For the text-containing cell, return its midpoint in (x, y) coordinate format. 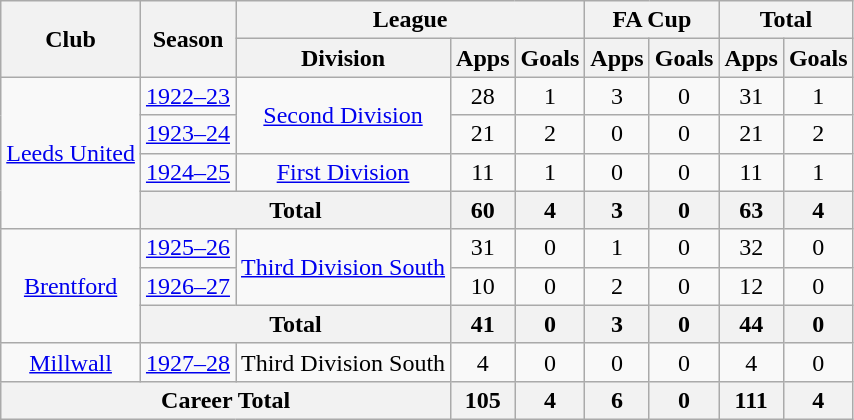
41 (483, 324)
1923–24 (188, 134)
Division (344, 58)
12 (751, 286)
1922–23 (188, 96)
32 (751, 248)
60 (483, 210)
Career Total (226, 400)
Brentford (71, 286)
1924–25 (188, 172)
1926–27 (188, 286)
111 (751, 400)
Season (188, 39)
Club (71, 39)
63 (751, 210)
6 (617, 400)
1925–26 (188, 248)
Second Division (344, 115)
44 (751, 324)
Millwall (71, 362)
10 (483, 286)
FA Cup (652, 20)
League (410, 20)
105 (483, 400)
First Division (344, 172)
28 (483, 96)
Leeds United (71, 153)
1927–28 (188, 362)
